For the text-containing cell, return its midpoint in [X, Y] coordinate format. 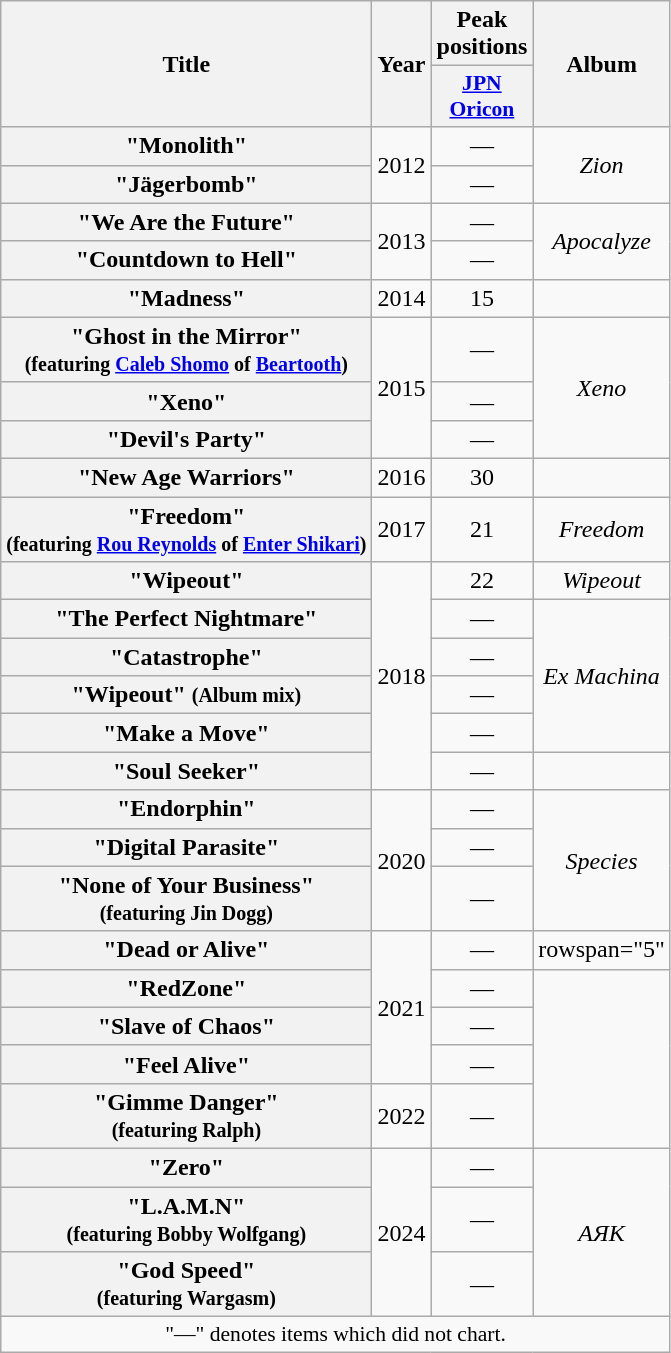
"—" denotes items which did not chart. [336, 1335]
"Xeno" [186, 401]
Apocalyze [602, 241]
2013 [402, 241]
AЯK [602, 1232]
Xeno [602, 388]
"L.A.M.N"(featuring Bobby Wolfgang) [186, 1218]
30 [482, 477]
"RedZone" [186, 988]
2014 [402, 298]
Year [402, 64]
2017 [402, 528]
"Zero" [186, 1167]
"Ghost in the Mirror"(featuring Caleb Shomo of Beartooth) [186, 350]
2021 [402, 1007]
JPNOricon [482, 96]
rowspan="5" [602, 950]
"Countdown to Hell" [186, 260]
"New Age Warriors" [186, 477]
15 [482, 298]
2015 [402, 388]
"Make a Move" [186, 733]
"Monolith" [186, 146]
"None of Your Business"(featuring Jin Dogg) [186, 898]
Species [602, 860]
"Wipeout" [186, 581]
"Feel Alive" [186, 1064]
"Devil's Party" [186, 439]
Peak positions [482, 34]
2016 [402, 477]
2022 [402, 1116]
"Gimme Danger"(featuring Ralph) [186, 1116]
Zion [602, 165]
"Soul Seeker" [186, 771]
"Endorphin" [186, 809]
"Catastrophe" [186, 657]
Ex Machina [602, 676]
"Digital Parasite" [186, 847]
Album [602, 64]
"Freedom"(featuring Rou Reynolds of Enter Shikari) [186, 528]
"Madness" [186, 298]
"Dead or Alive" [186, 950]
2020 [402, 860]
21 [482, 528]
22 [482, 581]
"God Speed"(featuring Wargasm) [186, 1284]
Freedom [602, 528]
"We Are the Future" [186, 222]
2018 [402, 676]
Title [186, 64]
Wipeout [602, 581]
"Jägerbomb" [186, 184]
"Slave of Chaos" [186, 1026]
2024 [402, 1232]
2012 [402, 165]
"Wipeout" (Album mix) [186, 695]
"The Perfect Nightmare" [186, 619]
